Identify which cell holds the provided text, then report its [X, Y] central coordinate. 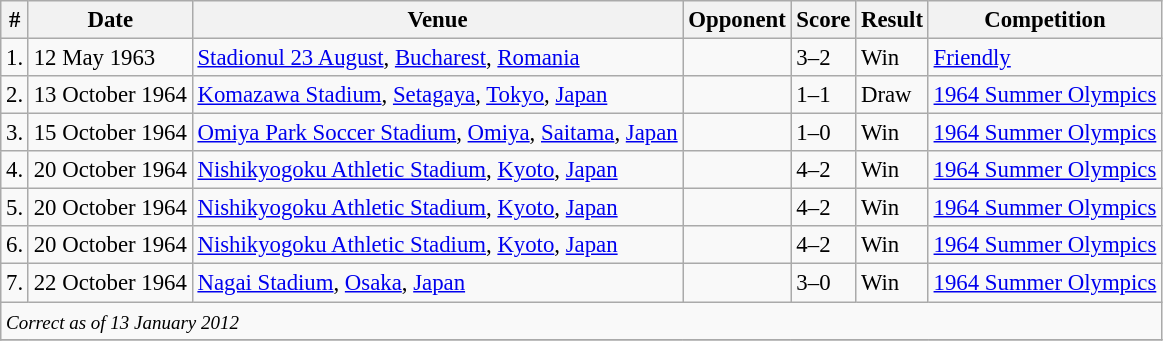
Score [824, 20]
3–0 [824, 283]
7. [15, 283]
Venue [438, 20]
1. [15, 58]
4. [15, 170]
15 October 1964 [110, 133]
Correct as of 13 January 2012 [582, 321]
Friendly [1044, 58]
22 October 1964 [110, 283]
Komazawa Stadium, Setagaya, Tokyo, Japan [438, 95]
Omiya Park Soccer Stadium, Omiya, Saitama, Japan [438, 133]
# [15, 20]
5. [15, 208]
3–2 [824, 58]
6. [15, 245]
Draw [892, 95]
Stadionul 23 August, Bucharest, Romania [438, 58]
12 May 1963 [110, 58]
Opponent [737, 20]
Result [892, 20]
Nagai Stadium, Osaka, Japan [438, 283]
Competition [1044, 20]
Date [110, 20]
13 October 1964 [110, 95]
3. [15, 133]
1–1 [824, 95]
2. [15, 95]
1–0 [824, 133]
